Detect which cell encompasses the target text, then output its [x, y] center coordinate. 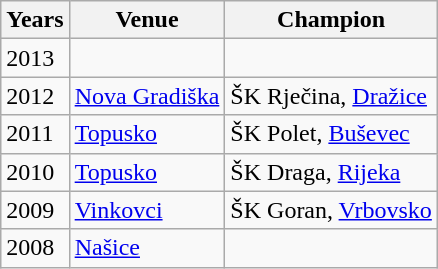
2012 [35, 96]
ŠK Goran, Vrbovsko [332, 210]
2010 [35, 172]
ŠK Polet, Buševec [332, 134]
Venue [147, 20]
Vinkovci [147, 210]
2008 [35, 248]
Champion [332, 20]
Years [35, 20]
ŠK Rječina, Dražice [332, 96]
2013 [35, 58]
ŠK Draga, Rijeka [332, 172]
Našice [147, 248]
Nova Gradiška [147, 96]
2011 [35, 134]
2009 [35, 210]
